Extract the [x, y] coordinate from the center of the cell holding the provided text.  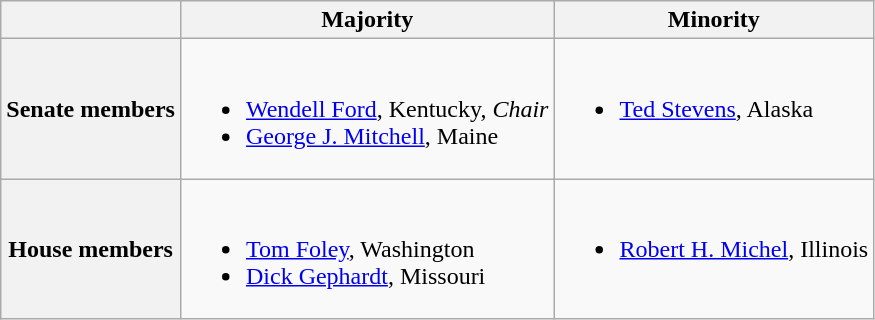
Majority [367, 20]
House members [91, 249]
Senate members [91, 109]
Ted Stevens, Alaska [714, 109]
Wendell Ford, Kentucky, ChairGeorge J. Mitchell, Maine [367, 109]
Robert H. Michel, Illinois [714, 249]
Minority [714, 20]
Tom Foley, WashingtonDick Gephardt, Missouri [367, 249]
